Provide the (X, Y) coordinate of the cell's center where the given text is located.  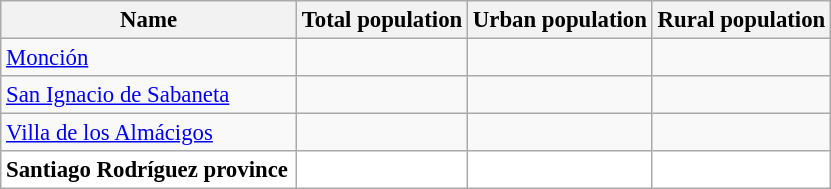
Santiago Rodríguez province (149, 170)
Rural population (741, 20)
Monción (149, 58)
Villa de los Almácigos (149, 133)
Urban population (560, 20)
Name (149, 20)
Total population (382, 20)
San Ignacio de Sabaneta (149, 95)
